Provide the (x, y) coordinate of the cell's center where the given text is located.  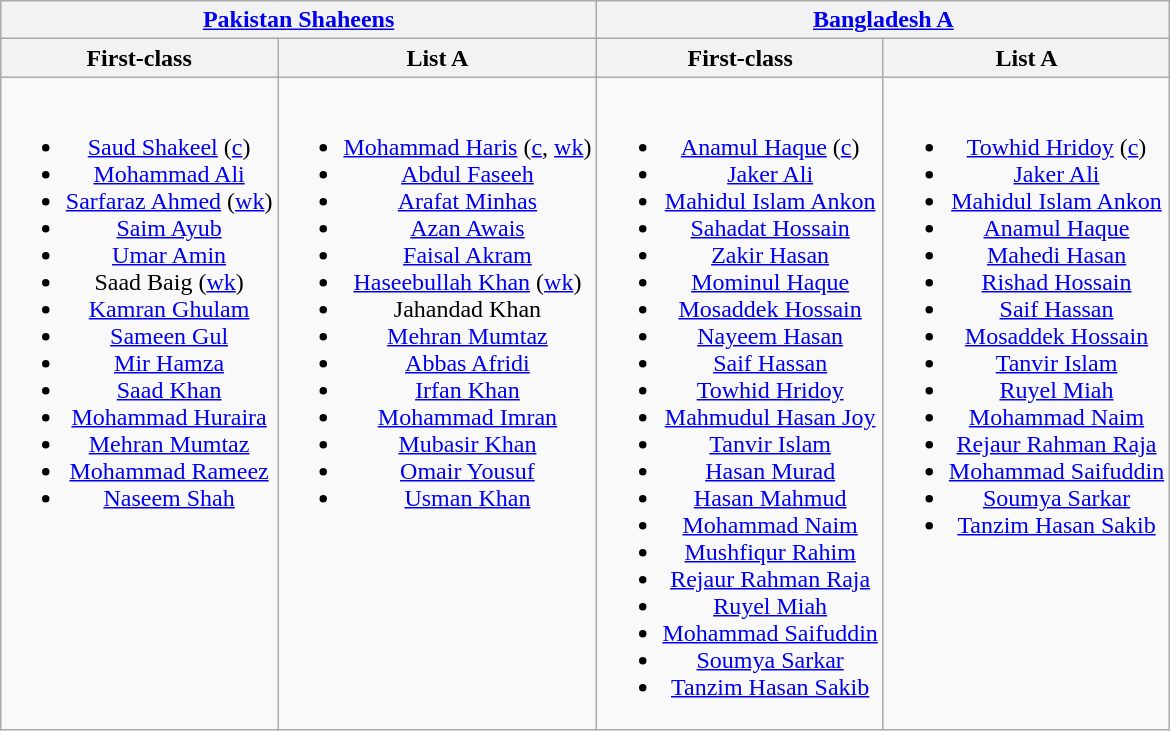
Pakistan Shaheens (298, 20)
Bangladesh A (884, 20)
